Return [X, Y] of the center of cell containing provided text 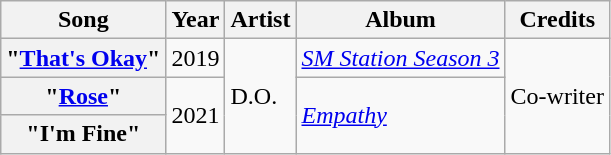
Empathy [400, 115]
D.O. [260, 96]
Artist [260, 20]
Co-writer [557, 96]
Song [84, 20]
"I'm Fine" [84, 134]
Credits [557, 20]
SM Station Season 3 [400, 58]
2019 [196, 58]
Album [400, 20]
"Rose" [84, 96]
Year [196, 20]
"That's Okay" [84, 58]
2021 [196, 115]
